Capture the cell that displays the provided text and extract its [X, Y] central coordinate. 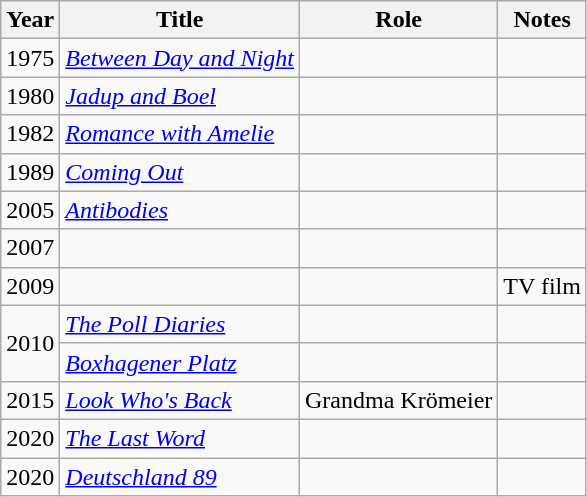
2009 [30, 286]
Notes [542, 20]
The Poll Diaries [180, 324]
The Last Word [180, 438]
2005 [30, 210]
Boxhagener Platz [180, 362]
Grandma Krömeier [399, 400]
1975 [30, 58]
Role [399, 20]
Look Who's Back [180, 400]
2015 [30, 400]
1989 [30, 172]
Year [30, 20]
TV film [542, 286]
Between Day and Night [180, 58]
Title [180, 20]
Deutschland 89 [180, 477]
Antibodies [180, 210]
1980 [30, 96]
1982 [30, 134]
2010 [30, 343]
2007 [30, 248]
Romance with Amelie [180, 134]
Coming Out [180, 172]
Jadup and Boel [180, 96]
